Determine the (X, Y) coordinate at the center of the cell enclosing the given text.  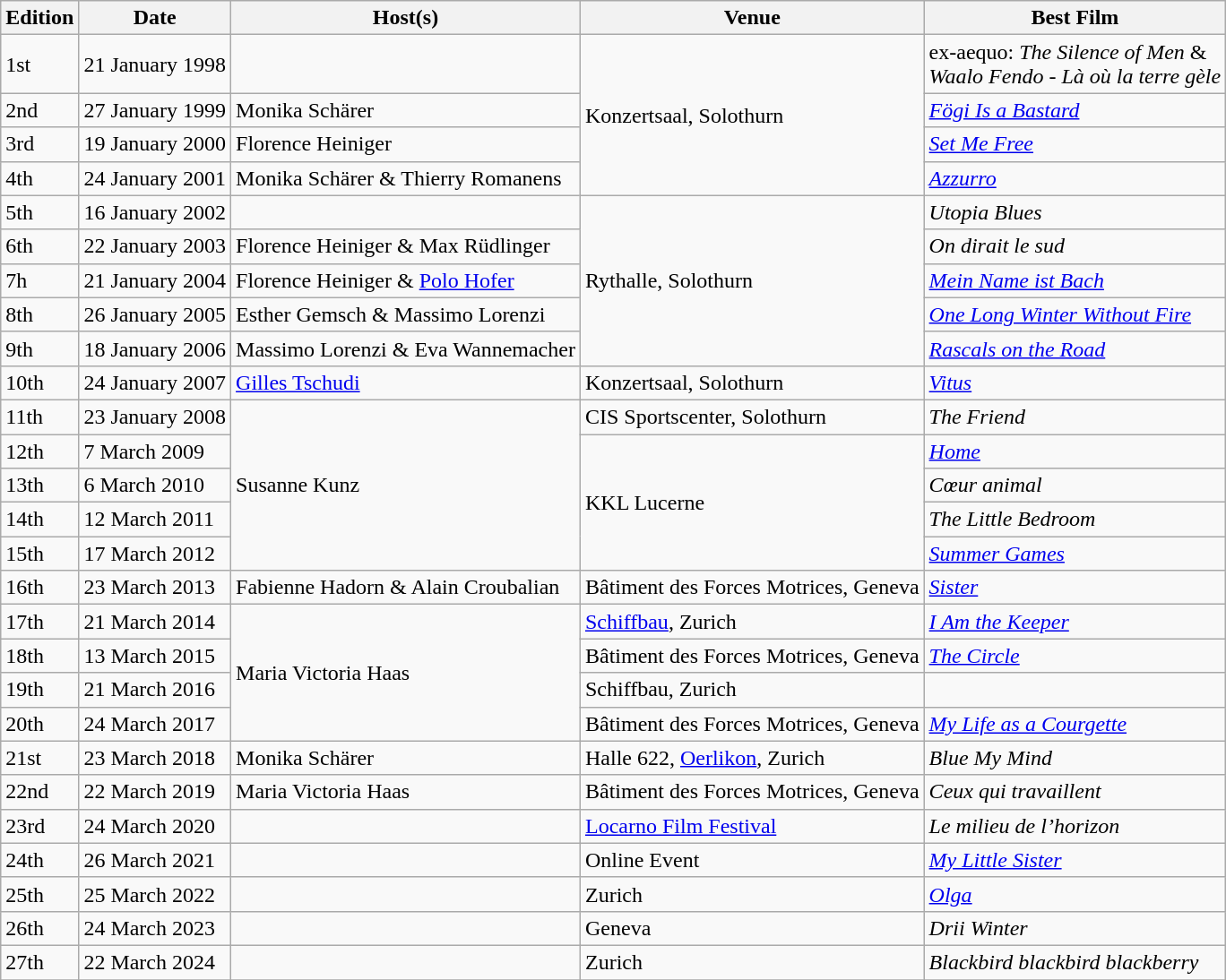
19th (39, 690)
Monika Schärer & Thierry Romanens (406, 178)
The Friend (1075, 417)
17 March 2012 (155, 554)
24th (39, 860)
Florence Heiniger & Max Rüdlinger (406, 246)
Fögi Is a Bastard (1075, 110)
22 March 2019 (155, 792)
13th (39, 486)
KKL Lucerne (752, 502)
Host(s) (406, 18)
26 January 2005 (155, 314)
Rythalle, Solothurn (752, 280)
27th (39, 962)
18th (39, 656)
My Little Sister (1075, 860)
I Am the Keeper (1075, 622)
24 March 2017 (155, 724)
2nd (39, 110)
27 January 1999 (155, 110)
Florence Heiniger (406, 144)
24 January 2007 (155, 383)
Rascals on the Road (1075, 348)
Date (155, 18)
Olga (1075, 894)
21 January 1998 (155, 64)
The Little Bedroom (1075, 520)
Locarno Film Festival (752, 826)
24 March 2020 (155, 826)
15th (39, 554)
Massimo Lorenzi & Eva Wannemacher (406, 348)
6 March 2010 (155, 486)
22 March 2024 (155, 962)
6th (39, 246)
Edition (39, 18)
Drii Winter (1075, 928)
17th (39, 622)
11th (39, 417)
9th (39, 348)
Halle 622, Oerlikon, Zurich (752, 758)
Set Me Free (1075, 144)
18 January 2006 (155, 348)
Gilles Tschudi (406, 383)
Mein Name ist Bach (1075, 280)
12 March 2011 (155, 520)
23 March 2018 (155, 758)
Susanne Kunz (406, 485)
ex-aequo: The Silence of Men & Waalo Fendo - Là où la terre gèle (1075, 64)
CIS Sportscenter, Solothurn (752, 417)
26th (39, 928)
On dirait le sud (1075, 246)
10th (39, 383)
Azzurro (1075, 178)
Cœur animal (1075, 486)
Utopia Blues (1075, 212)
1st (39, 64)
7h (39, 280)
Geneva (752, 928)
Blue My Mind (1075, 758)
21st (39, 758)
12th (39, 451)
Blackbird blackbird blackberry (1075, 962)
16th (39, 588)
14th (39, 520)
4th (39, 178)
20th (39, 724)
7 March 2009 (155, 451)
19 January 2000 (155, 144)
21 March 2014 (155, 622)
23 January 2008 (155, 417)
Best Film (1075, 18)
23 March 2013 (155, 588)
Summer Games (1075, 554)
Ceux qui travaillent (1075, 792)
The Circle (1075, 656)
16 January 2002 (155, 212)
Sister (1075, 588)
Fabienne Hadorn & Alain Croubalian (406, 588)
Online Event (752, 860)
Esther Gemsch & Massimo Lorenzi (406, 314)
21 March 2016 (155, 690)
8th (39, 314)
22nd (39, 792)
21 January 2004 (155, 280)
25th (39, 894)
5th (39, 212)
Florence Heiniger & Polo Hofer (406, 280)
24 January 2001 (155, 178)
Le milieu de l’horizon (1075, 826)
22 January 2003 (155, 246)
One Long Winter Without Fire (1075, 314)
25 March 2022 (155, 894)
26 March 2021 (155, 860)
24 March 2023 (155, 928)
23rd (39, 826)
Home (1075, 451)
13 March 2015 (155, 656)
Venue (752, 18)
3rd (39, 144)
Vitus (1075, 383)
My Life as a Courgette (1075, 724)
